Identify which cell holds the provided text, then report its [x, y] central coordinate. 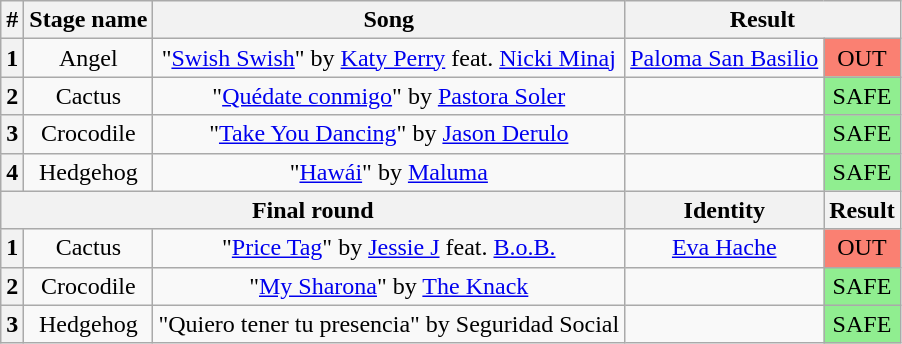
4 [12, 172]
"Swish Swish" by Katy Perry feat. Nicki Minaj [389, 58]
"My Sharona" by The Knack [389, 286]
Angel [88, 58]
"Take You Dancing" by Jason Derulo [389, 134]
Song [389, 20]
Final round [313, 210]
Stage name [88, 20]
"Quiero tener tu presencia" by Seguridad Social [389, 324]
"Hawái" by Maluma [389, 172]
Identity [724, 210]
"Quédate conmigo" by Pastora Soler [389, 96]
"Price Tag" by Jessie J feat. B.o.B. [389, 248]
# [12, 20]
Eva Hache [724, 248]
Paloma San Basilio [724, 58]
